For the text-containing cell, return its midpoint in (X, Y) coordinate format. 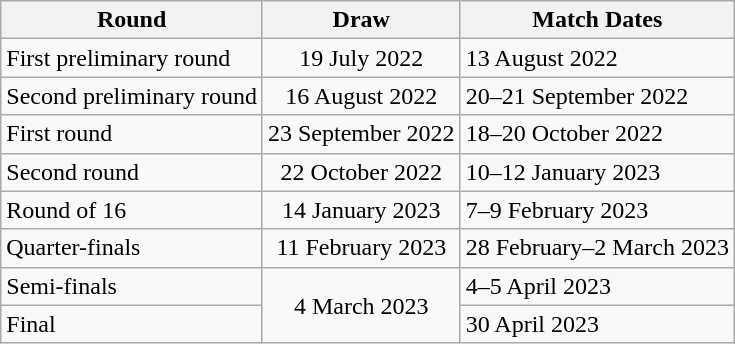
4–5 April 2023 (597, 286)
16 August 2022 (361, 96)
Second preliminary round (132, 96)
4 March 2023 (361, 305)
First round (132, 134)
7–9 February 2023 (597, 210)
Semi-finals (132, 286)
18–20 October 2022 (597, 134)
Quarter-finals (132, 248)
14 January 2023 (361, 210)
22 October 2022 (361, 172)
Second round (132, 172)
28 February–2 March 2023 (597, 248)
19 July 2022 (361, 58)
Round (132, 20)
Round of 16 (132, 210)
13 August 2022 (597, 58)
23 September 2022 (361, 134)
30 April 2023 (597, 324)
Final (132, 324)
11 February 2023 (361, 248)
10–12 January 2023 (597, 172)
Draw (361, 20)
Match Dates (597, 20)
20–21 September 2022 (597, 96)
First preliminary round (132, 58)
